Find where the given text appears and provide that cell's center as (x, y) coordinate. 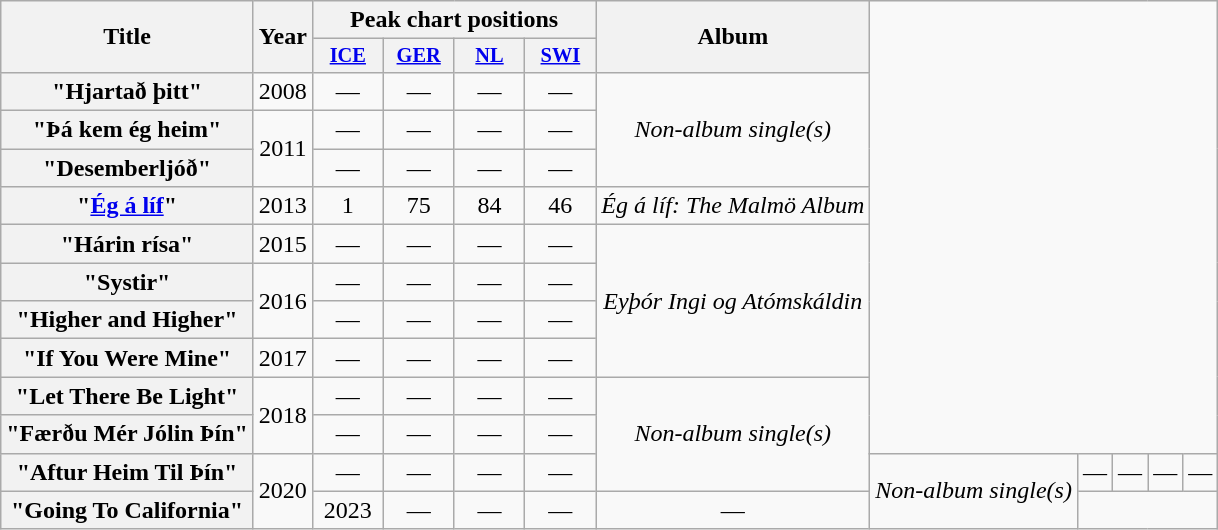
"If You Were Mine" (128, 358)
2015 (282, 244)
GER (418, 56)
"Þá kem ég heim" (128, 130)
"Going To California" (128, 510)
"Systir" (128, 282)
Title (128, 37)
"Ég á líf" (128, 206)
2020 (282, 491)
Eyþór Ingi og Atómskáldin (733, 301)
"Higher and Higher" (128, 320)
ICE (348, 56)
2016 (282, 301)
2018 (282, 415)
Peak chart positions (454, 20)
84 (490, 206)
"Hárin rísa" (128, 244)
"Aftur Heim Til Þín" (128, 472)
"Færðu Mér Jólin Þín" (128, 434)
46 (560, 206)
2017 (282, 358)
"Hjartað þitt" (128, 91)
75 (418, 206)
2013 (282, 206)
1 (348, 206)
2011 (282, 149)
SWI (560, 56)
Ég á líf: The Malmö Album (733, 206)
Album (733, 37)
"Let There Be Light" (128, 396)
"Desemberljóð" (128, 168)
2023 (348, 510)
Year (282, 37)
2008 (282, 91)
NL (490, 56)
